Determine the [x, y] coordinate at the center of the cell enclosing the given text.  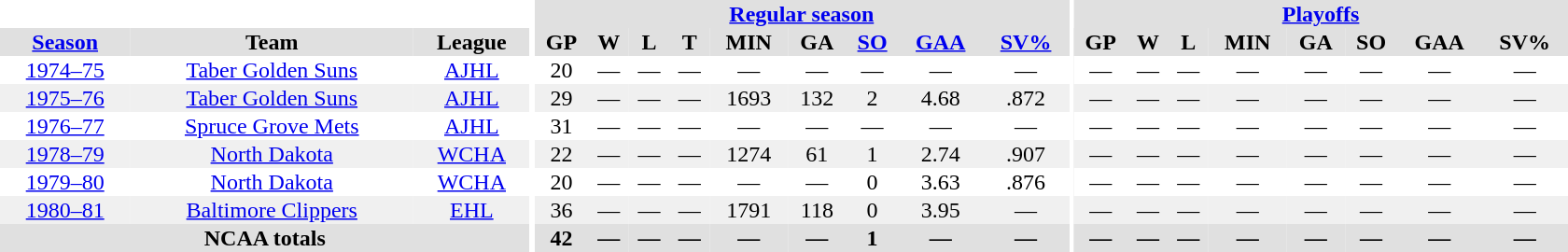
NCAA totals [265, 238]
Baltimore Clippers [272, 210]
1975–76 [65, 98]
1980–81 [65, 210]
.907 [1026, 154]
.876 [1026, 182]
EHL [471, 210]
29 [561, 98]
3.63 [941, 182]
1274 [749, 154]
1978–79 [65, 154]
2 [873, 98]
61 [817, 154]
2.74 [941, 154]
1979–80 [65, 182]
42 [561, 238]
1976–77 [65, 126]
36 [561, 210]
4.68 [941, 98]
League [471, 42]
132 [817, 98]
Team [272, 42]
.872 [1026, 98]
T [689, 42]
1693 [749, 98]
1974–75 [65, 70]
22 [561, 154]
31 [561, 126]
3.95 [941, 210]
Playoffs [1321, 14]
1791 [749, 210]
Spruce Grove Mets [272, 126]
Season [65, 42]
118 [817, 210]
Regular season [801, 14]
